Determine the (x, y) coordinate at the center of the cell enclosing the given text.  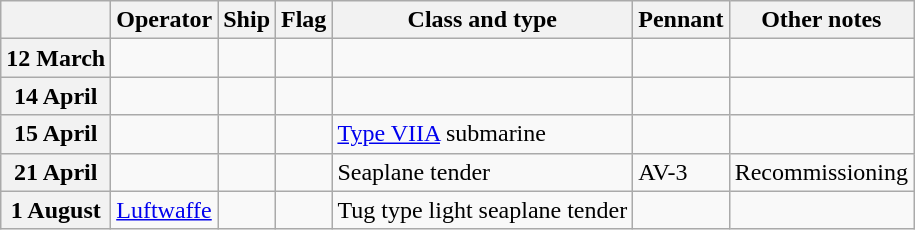
21 April (56, 172)
1 August (56, 210)
Seaplane tender (482, 172)
Recommissioning (821, 172)
12 March (56, 58)
15 April (56, 134)
Luftwaffe (164, 210)
Tug type light seaplane tender (482, 210)
Other notes (821, 20)
Operator (164, 20)
Class and type (482, 20)
Flag (304, 20)
14 April (56, 96)
Type VIIA submarine (482, 134)
AV-3 (681, 172)
Ship (247, 20)
Pennant (681, 20)
